Detect which cell encompasses the target text, then output its [x, y] center coordinate. 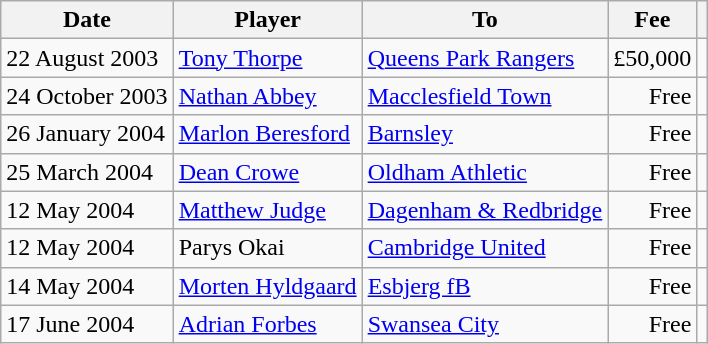
Adrian Forbes [268, 324]
Swansea City [485, 324]
26 January 2004 [87, 134]
24 October 2003 [87, 96]
Cambridge United [485, 248]
Player [268, 20]
Nathan Abbey [268, 96]
To [485, 20]
Dean Crowe [268, 172]
Queens Park Rangers [485, 58]
17 June 2004 [87, 324]
Macclesfield Town [485, 96]
14 May 2004 [87, 286]
Marlon Beresford [268, 134]
25 March 2004 [87, 172]
£50,000 [652, 58]
Parys Okai [268, 248]
22 August 2003 [87, 58]
Matthew Judge [268, 210]
Morten Hyldgaard [268, 286]
Fee [652, 20]
Barnsley [485, 134]
Oldham Athletic [485, 172]
Date [87, 20]
Dagenham & Redbridge [485, 210]
Esbjerg fB [485, 286]
Tony Thorpe [268, 58]
